Determine the (x, y) coordinate at the center of the cell enclosing the given text.  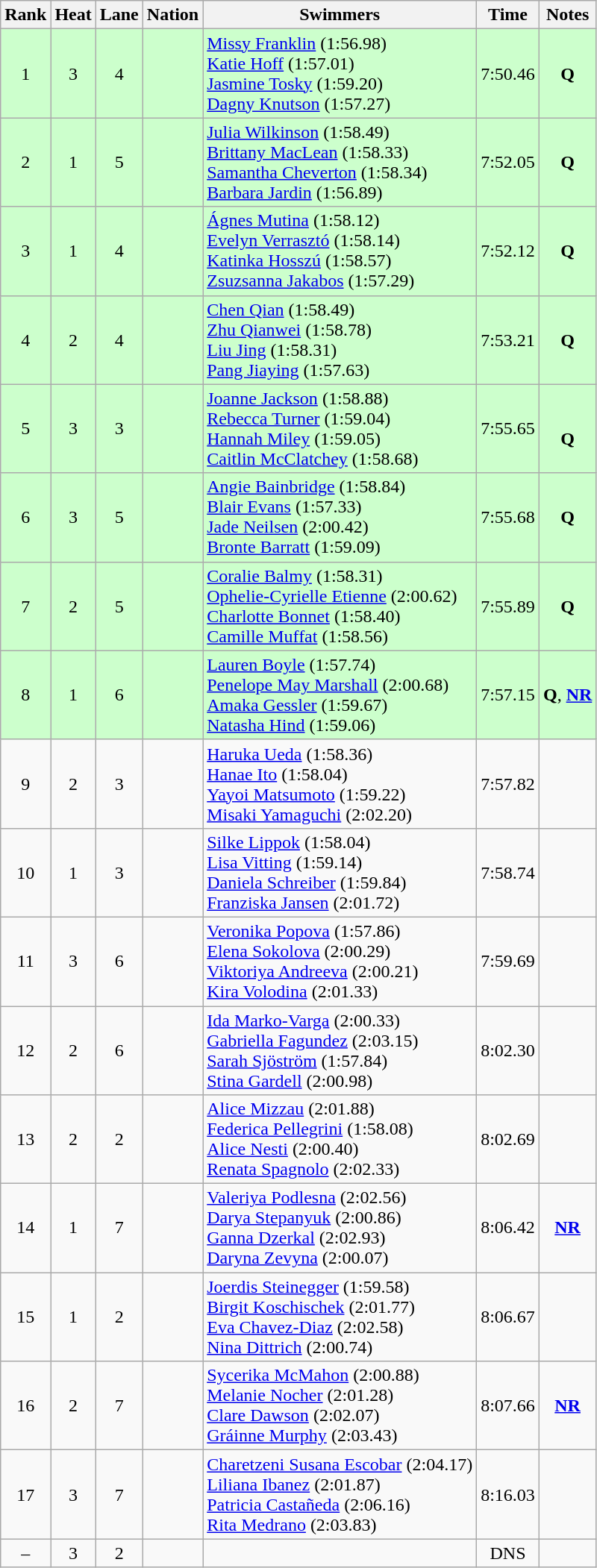
Joanne Jackson (1:58.88)Rebecca Turner (1:59.04)Hannah Miley (1:59.05)Caitlin McClatchey (1:58.68) (340, 428)
8:02.69 (508, 1140)
Lauren Boyle (1:57.74)Penelope May Marshall (2:00.68)Amaka Gessler (1:59.67)Natasha Hind (1:59.06) (340, 695)
Swimmers (340, 15)
Angie Bainbridge (1:58.84)Blair Evans (1:57.33)Jade Neilsen (2:00.42)Bronte Barratt (1:59.09) (340, 518)
15 (25, 1317)
Ágnes Mutina (1:58.12)Evelyn Verrasztó (1:58.14)Katinka Hosszú (1:58.57)Zsuzsanna Jakabos (1:57.29) (340, 251)
7:57.82 (508, 783)
7:55.65 (508, 428)
Nation (172, 15)
Julia Wilkinson (1:58.49)Brittany MacLean (1:58.33)Samantha Cheverton (1:58.34)Barbara Jardin (1:56.89) (340, 163)
11 (25, 961)
Alice Mizzau (2:01.88)Federica Pellegrini (1:58.08)Alice Nesti (2:00.40)Renata Spagnolo (2:02.33) (340, 1140)
Charetzeni Susana Escobar (2:04.17)Liliana Ibanez (2:01.87)Patricia Castañeda (2:06.16)Rita Medrano (2:03.83) (340, 1495)
7:52.05 (508, 163)
16 (25, 1405)
Notes (567, 15)
Time (508, 15)
10 (25, 873)
7:55.89 (508, 606)
12 (25, 1050)
8:06.67 (508, 1317)
7:52.12 (508, 251)
8:06.42 (508, 1228)
Joerdis Steinegger (1:59.58)Birgit Koschischek (2:01.77)Eva Chavez-Diaz (2:02.58)Nina Dittrich (2:00.74) (340, 1317)
8 (25, 695)
Missy Franklin (1:56.98)Katie Hoff (1:57.01)Jasmine Tosky (1:59.20)Dagny Knutson (1:57.27) (340, 73)
Q, NR (567, 695)
13 (25, 1140)
Heat (73, 15)
Lane (119, 15)
Valeriya Podlesna (2:02.56)Darya Stepanyuk (2:00.86)Ganna Dzerkal (2:02.93)Daryna Zevyna (2:00.07) (340, 1228)
8:07.66 (508, 1405)
7:50.46 (508, 73)
Ida Marko-Varga (2:00.33)Gabriella Fagundez (2:03.15)Sarah Sjöström (1:57.84)Stina Gardell (2:00.98) (340, 1050)
Sycerika McMahon (2:00.88)Melanie Nocher (2:01.28)Clare Dawson (2:02.07)Gráinne Murphy (2:03.43) (340, 1405)
Haruka Ueda (1:58.36)Hanae Ito (1:58.04)Yayoi Matsumoto (1:59.22)Misaki Yamaguchi (2:02.20) (340, 783)
7:55.68 (508, 518)
– (25, 1553)
Silke Lippok (1:58.04)Lisa Vitting (1:59.14)Daniela Schreiber (1:59.84)Franziska Jansen (2:01.72) (340, 873)
Veronika Popova (1:57.86)Elena Sokolova (2:00.29)Viktoriya Andreeva (2:00.21)Kira Volodina (2:01.33) (340, 961)
7:59.69 (508, 961)
Coralie Balmy (1:58.31)Ophelie-Cyrielle Etienne (2:00.62)Charlotte Bonnet (1:58.40)Camille Muffat (1:58.56) (340, 606)
8:02.30 (508, 1050)
7:53.21 (508, 340)
7:57.15 (508, 695)
Chen Qian (1:58.49)Zhu Qianwei (1:58.78)Liu Jing (1:58.31)Pang Jiaying (1:57.63) (340, 340)
9 (25, 783)
Rank (25, 15)
14 (25, 1228)
8:16.03 (508, 1495)
DNS (508, 1553)
7:58.74 (508, 873)
17 (25, 1495)
